Return [x, y] of the center of cell containing provided text 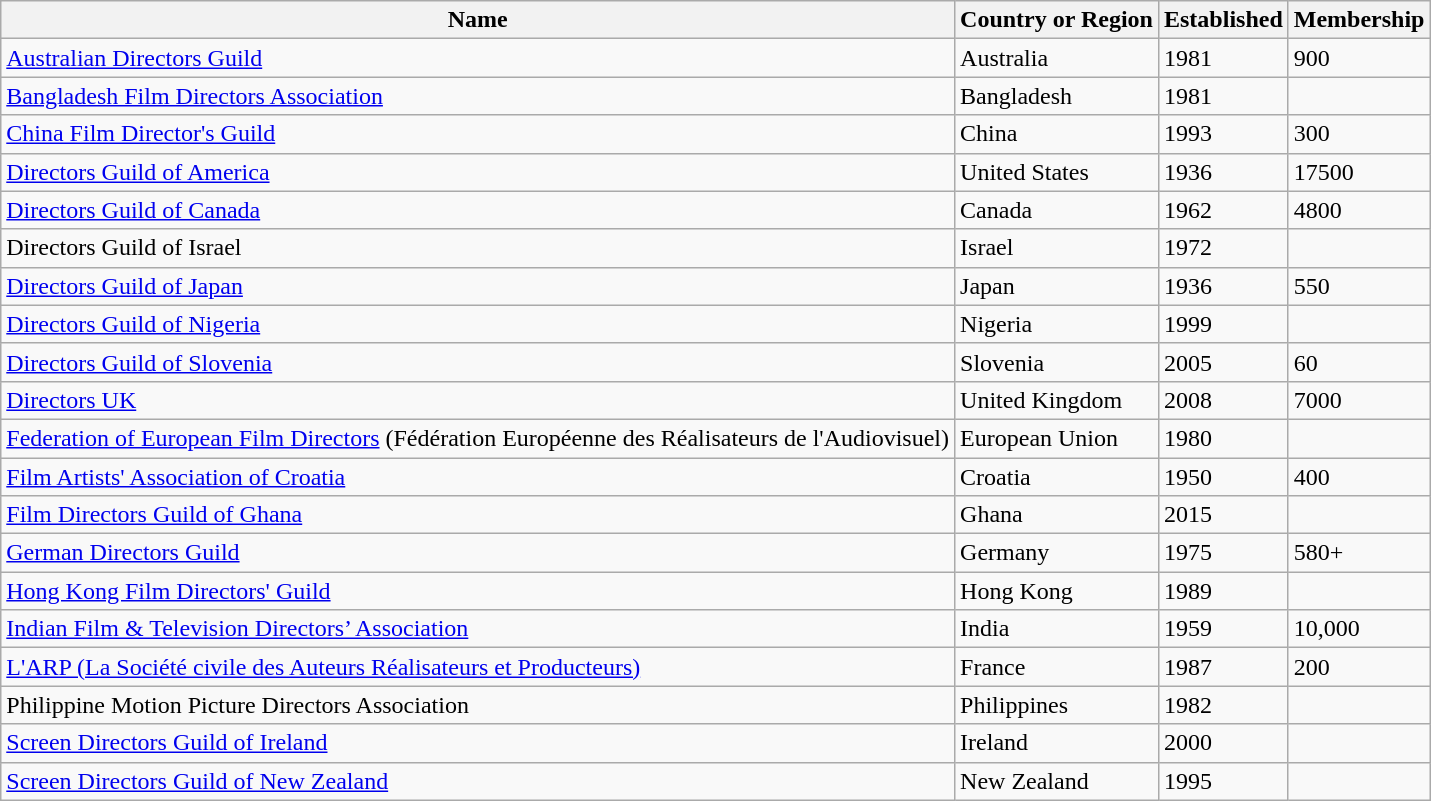
Australian Directors Guild [478, 58]
Ghana [1057, 515]
Canada [1057, 210]
1987 [1223, 667]
550 [1359, 286]
1989 [1223, 591]
India [1057, 629]
China [1057, 134]
Screen Directors Guild of New Zealand [478, 781]
Directors Guild of Israel [478, 248]
1982 [1223, 705]
Croatia [1057, 477]
China Film Director's Guild [478, 134]
United States [1057, 172]
Bangladesh Film Directors Association [478, 96]
Established [1223, 20]
Germany [1057, 553]
1995 [1223, 781]
Film Directors Guild of Ghana [478, 515]
400 [1359, 477]
Name [478, 20]
300 [1359, 134]
Japan [1057, 286]
Federation of European Film Directors (Fédération Européenne des Réalisateurs de l'Audiovisuel) [478, 438]
Screen Directors Guild of Ireland [478, 743]
United Kingdom [1057, 400]
200 [1359, 667]
Israel [1057, 248]
Membership [1359, 20]
1950 [1223, 477]
Hong Kong [1057, 591]
10,000 [1359, 629]
Directors UK [478, 400]
580+ [1359, 553]
Bangladesh [1057, 96]
Directors Guild of Nigeria [478, 324]
Directors Guild of Slovenia [478, 362]
Philippine Motion Picture Directors Association [478, 705]
Slovenia [1057, 362]
German Directors Guild [478, 553]
900 [1359, 58]
2015 [1223, 515]
1975 [1223, 553]
4800 [1359, 210]
European Union [1057, 438]
Hong Kong Film Directors' Guild [478, 591]
60 [1359, 362]
Directors Guild of Japan [478, 286]
1959 [1223, 629]
France [1057, 667]
Australia [1057, 58]
Indian Film & Television Directors’ Association [478, 629]
1980 [1223, 438]
Philippines [1057, 705]
2005 [1223, 362]
2008 [1223, 400]
Country or Region [1057, 20]
New Zealand [1057, 781]
2000 [1223, 743]
Nigeria [1057, 324]
1993 [1223, 134]
L'ARP (La Société civile des Auteurs Réalisateurs et Producteurs) [478, 667]
1962 [1223, 210]
1972 [1223, 248]
17500 [1359, 172]
Directors Guild of America [478, 172]
7000 [1359, 400]
Directors Guild of Canada [478, 210]
Film Artists' Association of Croatia [478, 477]
1999 [1223, 324]
Ireland [1057, 743]
